Extract the (x, y) coordinate from the center of the cell holding the provided text.  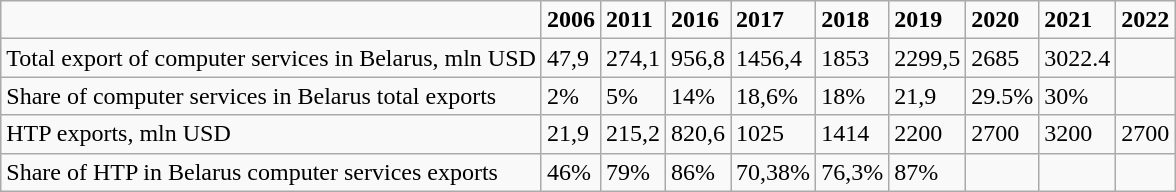
2022 (1146, 20)
14% (698, 96)
2020 (1002, 20)
Total export of computer services in Belarus, mln USD (272, 58)
70,38% (774, 172)
2021 (1078, 20)
86% (698, 172)
Share of computer services in Belarus total exports (272, 96)
3200 (1078, 134)
47,9 (570, 58)
2685 (1002, 58)
2006 (570, 20)
5% (632, 96)
2017 (774, 20)
215,2 (632, 134)
274,1 (632, 58)
87% (928, 172)
820,6 (698, 134)
2016 (698, 20)
1456,4 (774, 58)
Share of HTP in Belarus computer services exports (272, 172)
1025 (774, 134)
30% (1078, 96)
2018 (852, 20)
956,8 (698, 58)
46% (570, 172)
HTP exports, mln USD (272, 134)
1414 (852, 134)
2200 (928, 134)
18% (852, 96)
3022.4 (1078, 58)
2% (570, 96)
76,3% (852, 172)
2019 (928, 20)
2011 (632, 20)
79% (632, 172)
29.5% (1002, 96)
18,6% (774, 96)
1853 (852, 58)
2299,5 (928, 58)
